Return the [x, y] coordinate for the center point of the cell that contains the specified text.  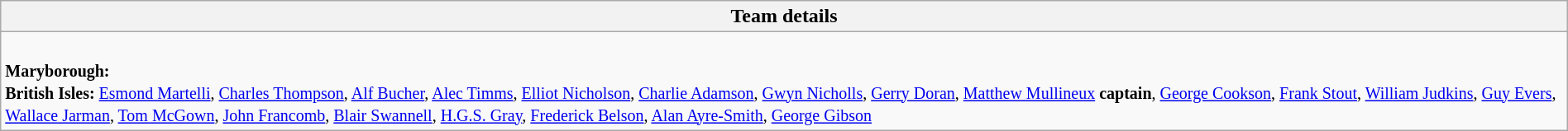
Team details [784, 16]
